Extract the (x, y) coordinate from the center of the cell holding the provided text.  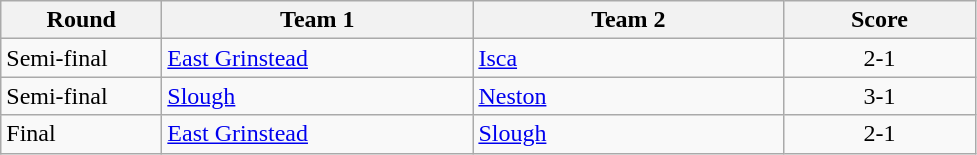
Neston (628, 96)
Final (82, 134)
Isca (628, 58)
3-1 (880, 96)
Team 1 (318, 20)
Round (82, 20)
Score (880, 20)
Team 2 (628, 20)
